From the cell containing the given text, extract its center point as [x, y] coordinate. 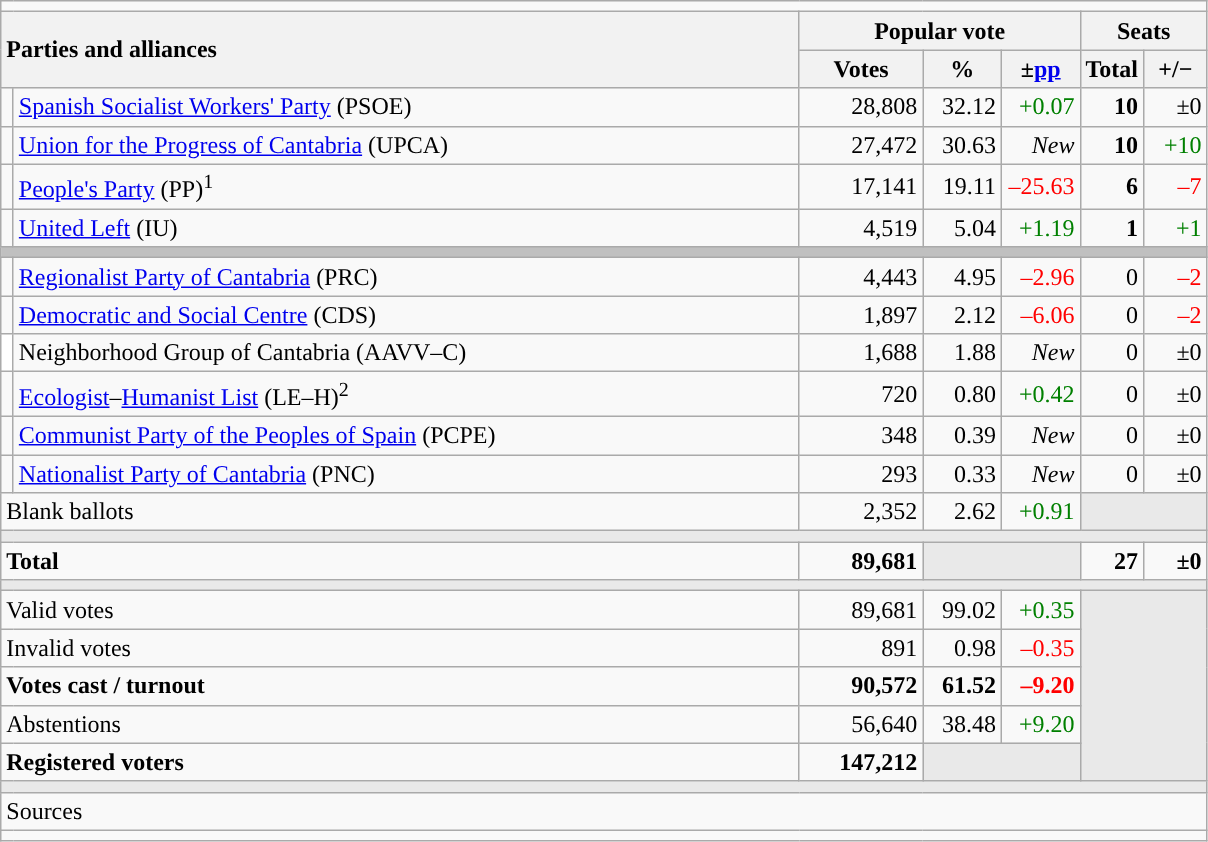
Nationalist Party of Cantabria (PNC) [406, 474]
27,472 [861, 145]
Blank ballots [400, 512]
–2.96 [1040, 277]
Registered voters [400, 762]
+0.07 [1040, 107]
–6.06 [1040, 315]
–25.63 [1040, 186]
2.62 [962, 512]
0.39 [962, 435]
Votes [861, 69]
28,808 [861, 107]
+1.19 [1040, 228]
Invalid votes [400, 648]
+0.42 [1040, 394]
Seats [1144, 31]
1 [1112, 228]
0.98 [962, 648]
United Left (IU) [406, 228]
Regionalist Party of Cantabria (PRC) [406, 277]
+/− [1176, 69]
293 [861, 474]
0.33 [962, 474]
People's Party (PP)1 [406, 186]
17,141 [861, 186]
+0.35 [1040, 610]
+0.91 [1040, 512]
56,640 [861, 724]
2,352 [861, 512]
348 [861, 435]
+10 [1176, 145]
Neighborhood Group of Cantabria (AAVV–C) [406, 353]
30.63 [962, 145]
0.80 [962, 394]
% [962, 69]
891 [861, 648]
147,212 [861, 762]
Sources [604, 811]
6 [1112, 186]
Ecologist–Humanist List (LE–H)2 [406, 394]
+1 [1176, 228]
Democratic and Social Centre (CDS) [406, 315]
Valid votes [400, 610]
–9.20 [1040, 686]
32.12 [962, 107]
Spanish Socialist Workers' Party (PSOE) [406, 107]
27 [1112, 561]
4,443 [861, 277]
Abstentions [400, 724]
19.11 [962, 186]
Communist Party of the Peoples of Spain (PCPE) [406, 435]
2.12 [962, 315]
99.02 [962, 610]
Popular vote [940, 31]
1,897 [861, 315]
±pp [1040, 69]
4.95 [962, 277]
38.48 [962, 724]
1,688 [861, 353]
61.52 [962, 686]
Union for the Progress of Cantabria (UPCA) [406, 145]
1.88 [962, 353]
5.04 [962, 228]
720 [861, 394]
+9.20 [1040, 724]
–7 [1176, 186]
4,519 [861, 228]
–0.35 [1040, 648]
90,572 [861, 686]
Parties and alliances [400, 50]
Votes cast / turnout [400, 686]
